Detect which cell encompasses the target text, then output its [X, Y] center coordinate. 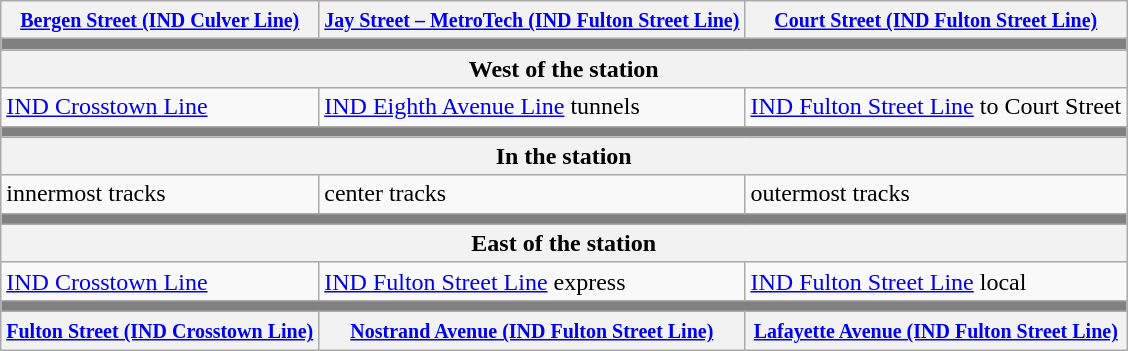
IND Eighth Avenue Line tunnels [532, 107]
Court Street (IND Fulton Street Line) [936, 20]
outermost tracks [936, 194]
Bergen Street (IND Culver Line) [160, 20]
IND Fulton Street Line express [532, 281]
innermost tracks [160, 194]
Nostrand Avenue (IND Fulton Street Line) [532, 330]
center tracks [532, 194]
Lafayette Avenue (IND Fulton Street Line) [936, 330]
IND Fulton Street Line to Court Street [936, 107]
Fulton Street (IND Crosstown Line) [160, 330]
East of the station [564, 243]
West of the station [564, 69]
Jay Street – MetroTech (IND Fulton Street Line) [532, 20]
In the station [564, 156]
IND Fulton Street Line local [936, 281]
